Extract the [x, y] coordinate from the center of the cell holding the provided text.  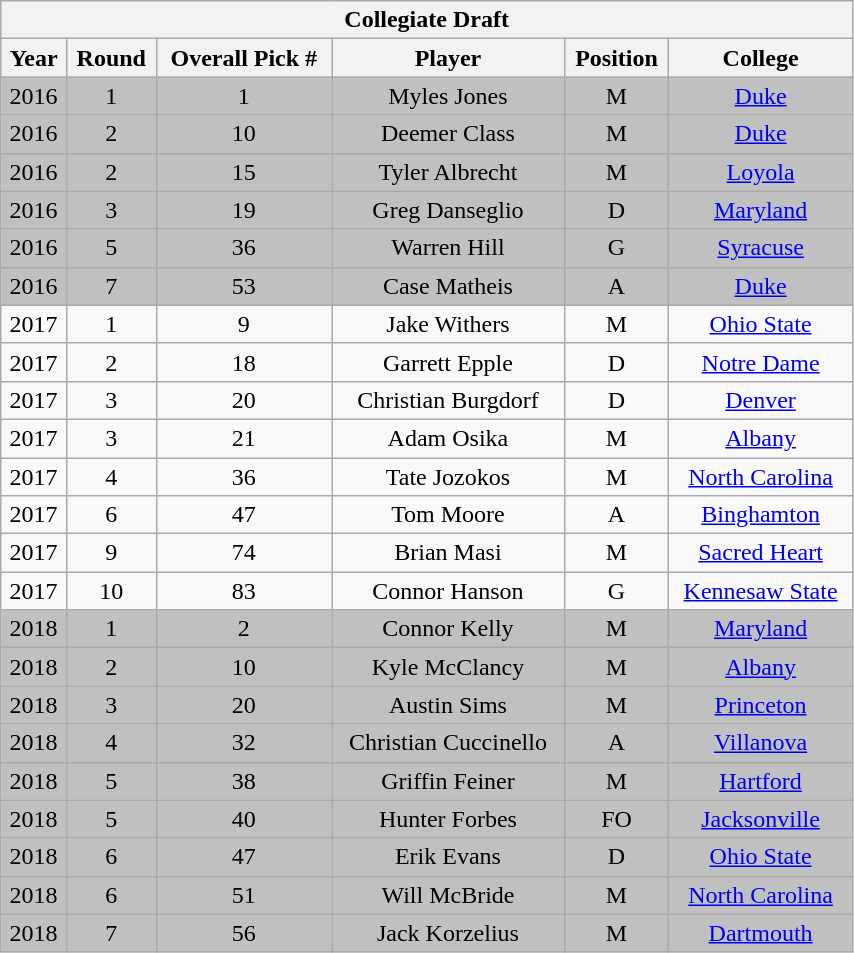
Greg Danseglio [448, 210]
College [761, 58]
Jake Withers [448, 324]
Position [616, 58]
Collegiate Draft [427, 20]
Kyle McClancy [448, 667]
32 [244, 743]
51 [244, 895]
18 [244, 362]
Tom Moore [448, 515]
Loyola [761, 172]
40 [244, 819]
Garrett Epple [448, 362]
Tyler Albrecht [448, 172]
Villanova [761, 743]
19 [244, 210]
Christian Cuccinello [448, 743]
Hunter Forbes [448, 819]
Brian Masi [448, 553]
Jack Korzelius [448, 933]
Player [448, 58]
21 [244, 438]
56 [244, 933]
Year [34, 58]
Griffin Feiner [448, 781]
Sacred Heart [761, 553]
Case Matheis [448, 286]
Princeton [761, 705]
Austin Sims [448, 705]
Overall Pick # [244, 58]
Warren Hill [448, 248]
FO [616, 819]
Dartmouth [761, 933]
Hartford [761, 781]
38 [244, 781]
15 [244, 172]
Kennesaw State [761, 591]
53 [244, 286]
Round [111, 58]
Will McBride [448, 895]
Christian Burgdorf [448, 400]
Denver [761, 400]
Connor Kelly [448, 629]
Notre Dame [761, 362]
Adam Osika [448, 438]
74 [244, 553]
Erik Evans [448, 857]
Myles Jones [448, 96]
Deemer Class [448, 134]
Tate Jozokos [448, 477]
Syracuse [761, 248]
83 [244, 591]
Jacksonville [761, 819]
Binghamton [761, 515]
Connor Hanson [448, 591]
